For the text-containing cell, return its midpoint in [x, y] coordinate format. 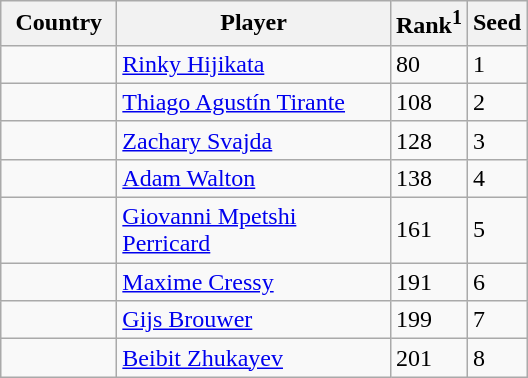
Rinky Hijikata [254, 64]
80 [428, 64]
161 [428, 230]
201 [428, 358]
2 [496, 102]
3 [496, 140]
128 [428, 140]
7 [496, 320]
5 [496, 230]
191 [428, 282]
Rank1 [428, 24]
1 [496, 64]
108 [428, 102]
Thiago Agustín Tirante [254, 102]
8 [496, 358]
4 [496, 178]
Country [59, 24]
6 [496, 282]
138 [428, 178]
Beibit Zhukayev [254, 358]
199 [428, 320]
Player [254, 24]
Giovanni Mpetshi Perricard [254, 230]
Maxime Cressy [254, 282]
Zachary Svajda [254, 140]
Gijs Brouwer [254, 320]
Seed [496, 24]
Adam Walton [254, 178]
